Extract the (X, Y) coordinate from the center of the cell holding the provided text.  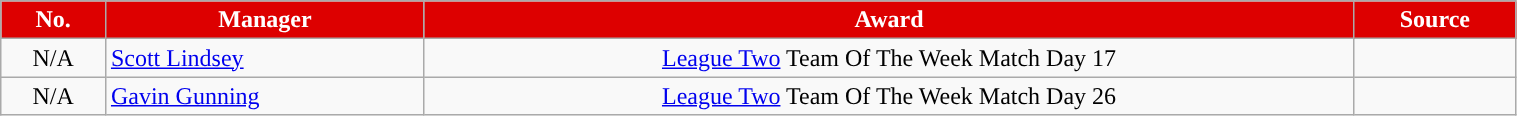
Manager (264, 20)
League Two Team Of The Week Match Day 26 (888, 96)
Scott Lindsey (264, 58)
League Two Team Of The Week Match Day 17 (888, 58)
No. (54, 20)
Award (888, 20)
Gavin Gunning (264, 96)
Source (1435, 20)
